Output the [X, Y] coordinate of the center of the cell containing the given text.  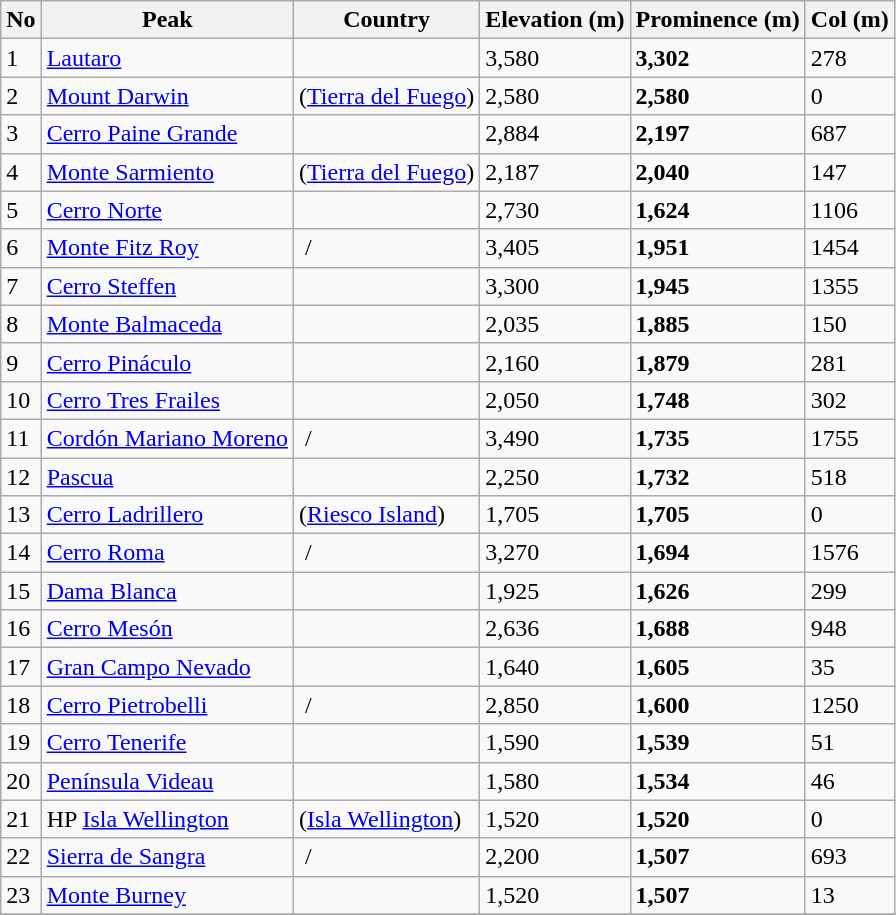
Sierra de Sangra [167, 857]
2,035 [555, 324]
Cerro Ladrillero [167, 515]
1106 [850, 210]
Dama Blanca [167, 591]
1,626 [718, 591]
1,688 [718, 629]
51 [850, 743]
23 [21, 895]
2,187 [555, 172]
1,539 [718, 743]
20 [21, 781]
Cerro Steffen [167, 286]
1,580 [555, 781]
3,580 [555, 58]
1,605 [718, 667]
11 [21, 438]
Monte Sarmiento [167, 172]
278 [850, 58]
687 [850, 134]
2,884 [555, 134]
Monte Fitz Roy [167, 248]
2,730 [555, 210]
4 [21, 172]
Cerro Paine Grande [167, 134]
518 [850, 477]
299 [850, 591]
No [21, 20]
10 [21, 400]
1,600 [718, 705]
1 [21, 58]
1,748 [718, 400]
2 [21, 96]
19 [21, 743]
5 [21, 210]
Country [387, 20]
Lautaro [167, 58]
1,732 [718, 477]
Cerro Tres Frailes [167, 400]
3 [21, 134]
2,160 [555, 362]
Península Videau [167, 781]
3,490 [555, 438]
Prominence (m) [718, 20]
12 [21, 477]
Col (m) [850, 20]
Monte Balmaceda [167, 324]
1355 [850, 286]
693 [850, 857]
2,200 [555, 857]
Cordón Mariano Moreno [167, 438]
16 [21, 629]
3,405 [555, 248]
2,040 [718, 172]
1755 [850, 438]
Mount Darwin [167, 96]
2,250 [555, 477]
1,885 [718, 324]
Cerro Pietrobelli [167, 705]
147 [850, 172]
3,300 [555, 286]
1,590 [555, 743]
35 [850, 667]
1576 [850, 553]
HP Isla Wellington [167, 819]
Cerro Roma [167, 553]
1454 [850, 248]
948 [850, 629]
46 [850, 781]
Cerro Mesón [167, 629]
9 [21, 362]
6 [21, 248]
Peak [167, 20]
3,270 [555, 553]
1,951 [718, 248]
15 [21, 591]
1,925 [555, 591]
150 [850, 324]
8 [21, 324]
17 [21, 667]
Cerro Norte [167, 210]
2,850 [555, 705]
2,050 [555, 400]
1,945 [718, 286]
14 [21, 553]
2,636 [555, 629]
1,879 [718, 362]
3,302 [718, 58]
1,735 [718, 438]
1250 [850, 705]
18 [21, 705]
1,694 [718, 553]
1,534 [718, 781]
Cerro Pináculo [167, 362]
1,624 [718, 210]
Cerro Tenerife [167, 743]
7 [21, 286]
(Isla Wellington) [387, 819]
Gran Campo Nevado [167, 667]
21 [21, 819]
Monte Burney [167, 895]
302 [850, 400]
Pascua [167, 477]
2,197 [718, 134]
(Riesco Island) [387, 515]
22 [21, 857]
281 [850, 362]
Elevation (m) [555, 20]
1,640 [555, 667]
